Capture the cell that displays the provided text and extract its (X, Y) central coordinate. 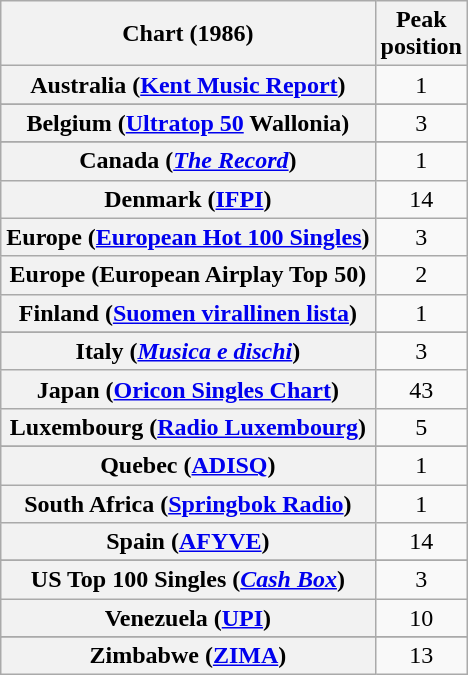
Europe (European Airplay Top 50) (188, 275)
13 (421, 656)
Italy (Musica e dischi) (188, 351)
5 (421, 427)
Europe (European Hot 100 Singles) (188, 237)
Luxembourg (Radio Luxembourg) (188, 427)
Belgium (Ultratop 50 Wallonia) (188, 123)
Venezuela (UPI) (188, 618)
Spain (AFYVE) (188, 542)
Chart (1986) (188, 34)
Zimbabwe (ZIMA) (188, 656)
10 (421, 618)
South Africa (Springbok Radio) (188, 503)
2 (421, 275)
Denmark (IFPI) (188, 199)
Peakposition (421, 34)
Quebec (ADISQ) (188, 465)
Japan (Oricon Singles Chart) (188, 389)
Finland (Suomen virallinen lista) (188, 313)
43 (421, 389)
US Top 100 Singles (Cash Box) (188, 580)
Australia (Kent Music Report) (188, 85)
Canada (The Record) (188, 161)
